Return [X, Y] of the center of cell containing provided text 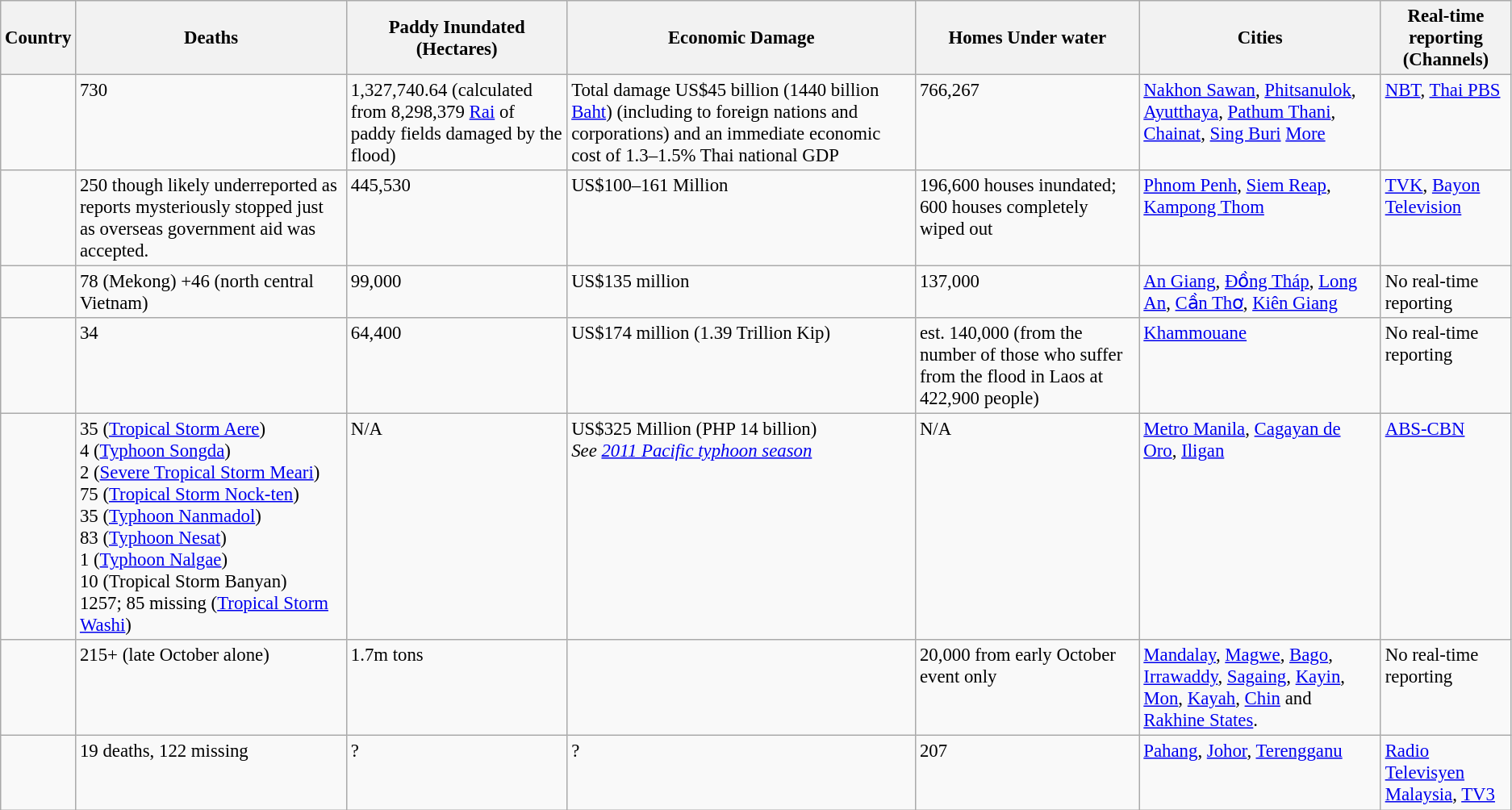
Phnom Penh, Siem Reap, Kampong Thom [1260, 218]
Khammouane [1260, 366]
20,000 from early October event only [1028, 689]
207 [1028, 773]
US$325 Million (PHP 14 billion)See 2011 Pacific typhoon season [741, 528]
99,000 [457, 292]
Metro Manila, Cagayan de Oro, Iligan [1260, 528]
Economic Damage [741, 38]
196,600 houses inundated; 600 houses completely wiped out [1028, 218]
TVK, Bayon Television [1446, 218]
ABS-CBN [1446, 528]
US$174 million (1.39 Trillion Kip) [741, 366]
1.7m tons [457, 689]
78 (Mekong) +46 (north central Vietnam) [211, 292]
Homes Under water [1028, 38]
250 though likely underreported as reports mysteriously stopped just as overseas government aid was accepted. [211, 218]
Country [39, 38]
215+ (late October alone) [211, 689]
NBT, Thai PBS [1446, 123]
Deaths [211, 38]
est. 140,000 (from the number of those who suffer from the flood in Laos at 422,900 people) [1028, 366]
An Giang, Đồng Tháp, Long An, Cần Thơ, Kiên Giang [1260, 292]
64,400 [457, 366]
US$135 million [741, 292]
445,530 [457, 218]
766,267 [1028, 123]
34 [211, 366]
US$100–161 Million [741, 218]
Paddy Inundated (Hectares) [457, 38]
19 deaths, 122 missing [211, 773]
Real-time reporting (Channels) [1446, 38]
Nakhon Sawan, Phitsanulok, Ayutthaya, Pathum Thani, Chainat, Sing Buri More [1260, 123]
Pahang, Johor, Terengganu [1260, 773]
1,327,740.64 (calculated from 8,298,379 Rai of paddy fields damaged by the flood) [457, 123]
137,000 [1028, 292]
Cities [1260, 38]
730 [211, 123]
Radio Televisyen Malaysia, TV3 [1446, 773]
Mandalay, Magwe, Bago, Irrawaddy, Sagaing, Kayin, Mon, Kayah, Chin and Rakhine States. [1260, 689]
